Scan for the cell matching the given text and deliver its [x, y] coordinate at center. 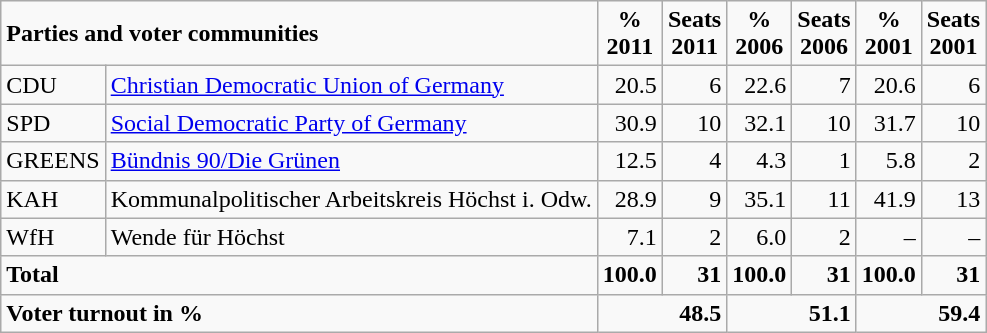
Voter turnout in % [300, 313]
6.0 [760, 237]
51.1 [792, 313]
Seats2006 [824, 34]
12.5 [630, 161]
4.3 [760, 161]
Bündnis 90/Die Grünen [351, 161]
30.9 [630, 123]
Christian Democratic Union of Germany [351, 85]
7.1 [630, 237]
Seats2001 [953, 34]
31.7 [888, 123]
GREENS [53, 161]
Total [300, 275]
Wende für Höchst [351, 237]
13 [953, 199]
32.1 [760, 123]
Social Democratic Party of Germany [351, 123]
7 [824, 85]
20.6 [888, 85]
SPD [53, 123]
5.8 [888, 161]
59.4 [920, 313]
Seats2011 [694, 34]
WfH [53, 237]
35.1 [760, 199]
%2006 [760, 34]
CDU [53, 85]
28.9 [630, 199]
9 [694, 199]
%2001 [888, 34]
20.5 [630, 85]
KAH [53, 199]
11 [824, 199]
4 [694, 161]
22.6 [760, 85]
1 [824, 161]
Kommunalpolitischer Arbeitskreis Höchst i. Odw. [351, 199]
%2011 [630, 34]
Parties and voter communities [300, 34]
48.5 [662, 313]
41.9 [888, 199]
